Pinpoint the cell where the given text exists, returning its [x, y] midpoint coordinate. 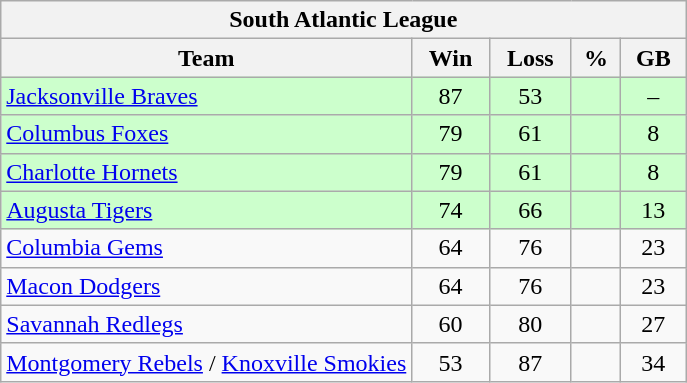
Macon Dodgers [206, 286]
Team [206, 58]
66 [530, 210]
60 [451, 324]
Charlotte Hornets [206, 172]
74 [451, 210]
Columbus Foxes [206, 134]
South Atlantic League [344, 20]
% [596, 58]
34 [654, 362]
13 [654, 210]
Savannah Redlegs [206, 324]
Columbia Gems [206, 248]
GB [654, 58]
Montgomery Rebels / Knoxville Smokies [206, 362]
Augusta Tigers [206, 210]
– [654, 96]
27 [654, 324]
Jacksonville Braves [206, 96]
80 [530, 324]
Loss [530, 58]
Win [451, 58]
